Detect which cell encompasses the target text, then output its [X, Y] center coordinate. 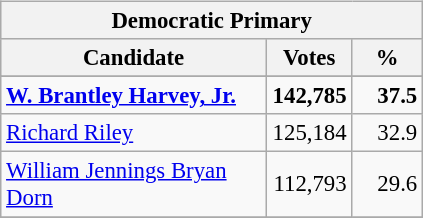
W. Brantley Harvey, Jr. [134, 96]
% [388, 58]
125,184 [309, 133]
Votes [309, 58]
142,785 [309, 96]
32.9 [388, 133]
Candidate [134, 58]
Democratic Primary [212, 21]
William Jennings Bryan Dorn [134, 184]
37.5 [388, 96]
29.6 [388, 184]
Richard Riley [134, 133]
112,793 [309, 184]
